Provide the (x, y) coordinate of the cell's center where the given text is located.  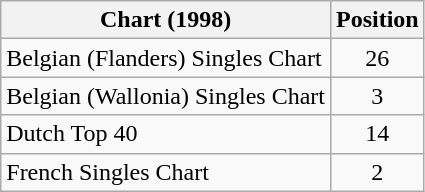
Belgian (Flanders) Singles Chart (166, 58)
Dutch Top 40 (166, 134)
3 (377, 96)
Belgian (Wallonia) Singles Chart (166, 96)
Position (377, 20)
2 (377, 172)
French Singles Chart (166, 172)
26 (377, 58)
14 (377, 134)
Chart (1998) (166, 20)
